Find where the given text appears and provide that cell's center as (x, y) coordinate. 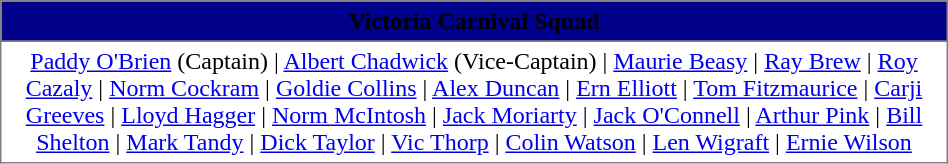
Victoria Carnival Squad (474, 21)
